Search for the cell housing the specified text and yield its [X, Y] center coordinate. 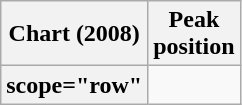
scope="row" [74, 85]
Chart (2008) [74, 34]
Peakposition [194, 34]
